Capture the cell that displays the provided text and extract its [X, Y] central coordinate. 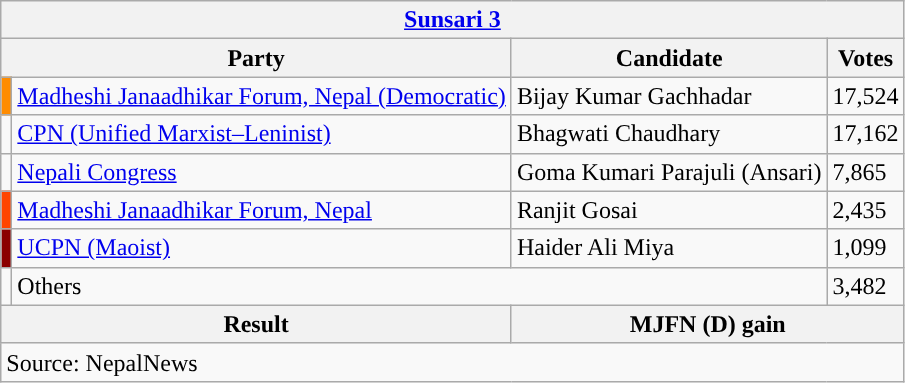
3,482 [866, 286]
Ranjit Gosai [669, 210]
17,162 [866, 134]
Result [256, 324]
Bijay Kumar Gachhadar [669, 96]
Haider Ali Miya [669, 248]
Others [420, 286]
2,435 [866, 210]
17,524 [866, 96]
7,865 [866, 172]
Source: NepalNews [452, 362]
Candidate [669, 58]
Bhagwati Chaudhary [669, 134]
Nepali Congress [262, 172]
1,099 [866, 248]
Madheshi Janaadhikar Forum, Nepal [262, 210]
Goma Kumari Parajuli (Ansari) [669, 172]
Madheshi Janaadhikar Forum, Nepal (Democratic) [262, 96]
UCPN (Maoist) [262, 248]
MJFN (D) gain [708, 324]
Party [256, 58]
Votes [866, 58]
CPN (Unified Marxist–Leninist) [262, 134]
Sunsari 3 [452, 20]
